Find where the given text appears and provide that cell's center as [x, y] coordinate. 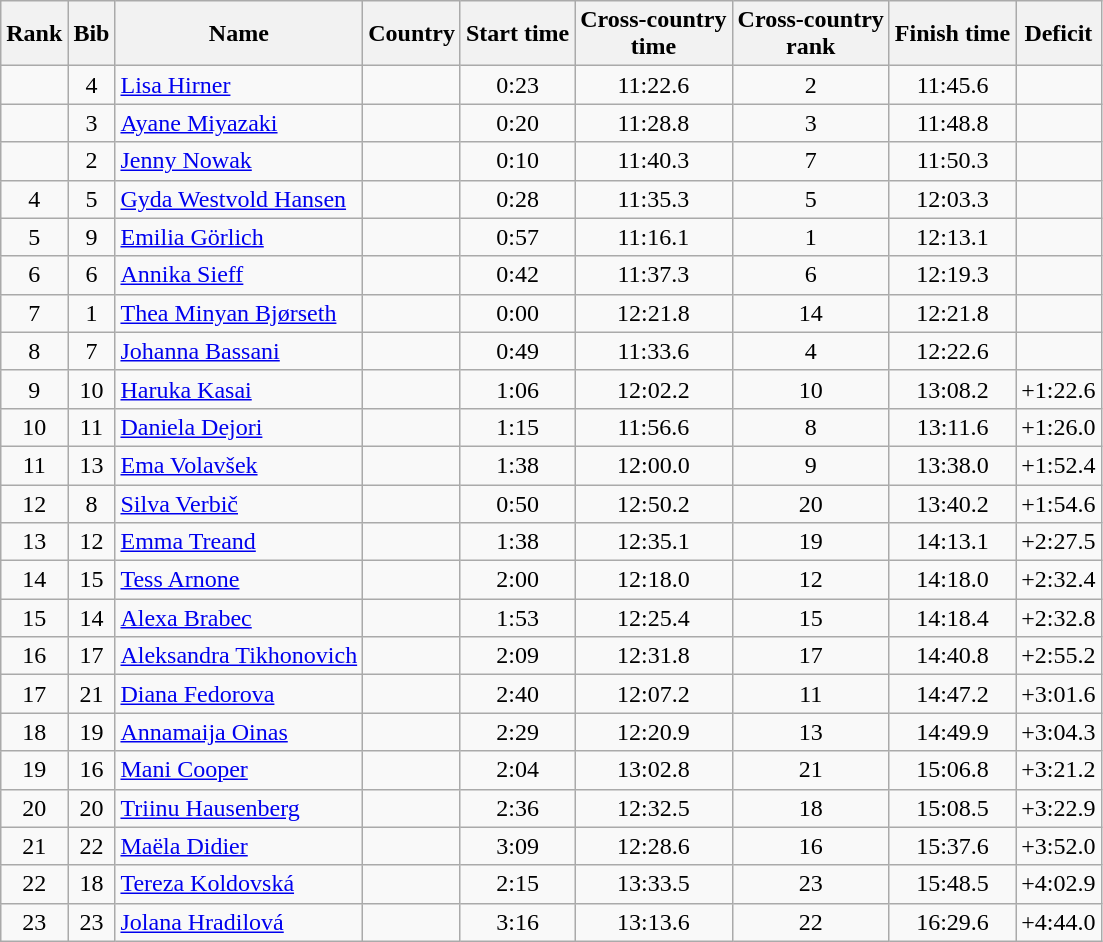
Daniela Dejori [239, 427]
11:22.6 [654, 85]
+2:27.5 [1058, 542]
15:06.8 [952, 770]
1:15 [517, 427]
13:38.0 [952, 465]
13:11.6 [952, 427]
+2:32.4 [1058, 580]
11:33.6 [654, 351]
2:00 [517, 580]
12:03.3 [952, 199]
12:35.1 [654, 542]
11:45.6 [952, 85]
12:02.2 [654, 389]
Emma Treand [239, 542]
11:40.3 [654, 161]
15:48.5 [952, 884]
2:04 [517, 770]
Haruka Kasai [239, 389]
11:16.1 [654, 237]
15:08.5 [952, 808]
14:18.0 [952, 580]
+3:22.9 [1058, 808]
12:19.3 [952, 275]
Bib [92, 34]
0:57 [517, 237]
11:37.3 [654, 275]
0:28 [517, 199]
+1:26.0 [1058, 427]
Tess Arnone [239, 580]
1:06 [517, 389]
12:22.6 [952, 351]
Ayane Miyazaki [239, 123]
Annamaija Oinas [239, 732]
Annika Sieff [239, 275]
0:50 [517, 503]
3:09 [517, 846]
Finish time [952, 34]
Maëla Didier [239, 846]
Start time [517, 34]
2:40 [517, 694]
1:53 [517, 618]
0:49 [517, 351]
13:02.8 [654, 770]
12:28.6 [654, 846]
Thea Minyan Bjørseth [239, 313]
Ema Volavšek [239, 465]
15:37.6 [952, 846]
0:20 [517, 123]
+3:52.0 [1058, 846]
12:20.9 [654, 732]
12:25.4 [654, 618]
Alexa Brabec [239, 618]
Emilia Görlich [239, 237]
13:13.6 [654, 922]
14:13.1 [952, 542]
Mani Cooper [239, 770]
+2:32.8 [1058, 618]
12:31.8 [654, 656]
3:16 [517, 922]
0:23 [517, 85]
13:08.2 [952, 389]
12:00.0 [654, 465]
Diana Fedorova [239, 694]
Gyda Westvold Hansen [239, 199]
+1:54.6 [1058, 503]
Aleksandra Tikhonovich [239, 656]
Deficit [1058, 34]
Cross-countrytime [654, 34]
0:00 [517, 313]
2:09 [517, 656]
14:18.4 [952, 618]
Country [412, 34]
11:48.8 [952, 123]
16:29.6 [952, 922]
+1:52.4 [1058, 465]
11:35.3 [654, 199]
Cross-country rank [810, 34]
12:50.2 [654, 503]
11:50.3 [952, 161]
+4:44.0 [1058, 922]
+3:21.2 [1058, 770]
Triinu Hausenberg [239, 808]
14:49.9 [952, 732]
Jenny Nowak [239, 161]
2:36 [517, 808]
11:56.6 [654, 427]
13:33.5 [654, 884]
+3:01.6 [1058, 694]
13:40.2 [952, 503]
Rank [34, 34]
Lisa Hirner [239, 85]
14:47.2 [952, 694]
12:13.1 [952, 237]
12:07.2 [654, 694]
+2:55.2 [1058, 656]
0:10 [517, 161]
Jolana Hradilová [239, 922]
+1:22.6 [1058, 389]
14:40.8 [952, 656]
2:15 [517, 884]
Tereza Koldovská [239, 884]
+3:04.3 [1058, 732]
+4:02.9 [1058, 884]
Johanna Bassani [239, 351]
2:29 [517, 732]
0:42 [517, 275]
12:32.5 [654, 808]
Silva Verbič [239, 503]
11:28.8 [654, 123]
Name [239, 34]
12:18.0 [654, 580]
